Identify which cell holds the provided text, then report its (X, Y) central coordinate. 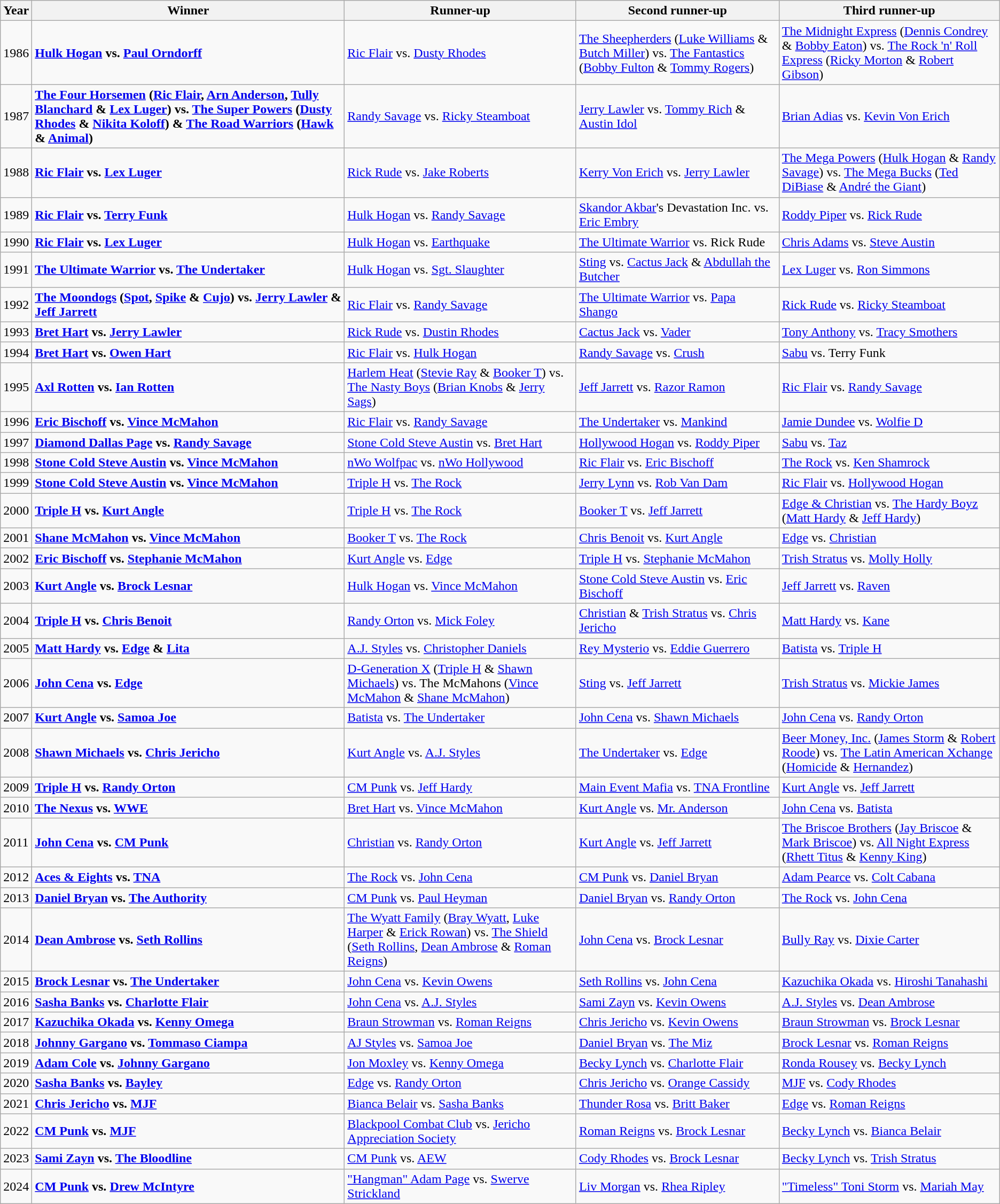
Edge vs. Randy Orton (460, 1083)
Adam Cole vs. Johnny Gargano (188, 1063)
1989 (16, 215)
Hulk Hogan vs. Earthquake (460, 242)
1999 (16, 483)
Sasha Banks vs. Charlotte Flair (188, 1002)
1990 (16, 242)
CM Punk vs. Paul Heyman (460, 897)
Blackpool Combat Club vs. Jericho Appreciation Society (460, 1131)
The Ultimate Warrior vs. Rick Rude (677, 242)
The Nexus vs. WWE (188, 807)
Batista vs. The Undertaker (460, 718)
Randy Savage vs. Ricky Steamboat (460, 116)
2004 (16, 621)
2009 (16, 787)
1996 (16, 422)
Chris Benoit vs. Kurt Angle (677, 538)
Jeff Jarrett vs. Razor Ramon (677, 387)
2021 (16, 1104)
CM Punk vs. AEW (460, 1159)
Eric Bischoff vs. Stephanie McMahon (188, 558)
2008 (16, 752)
Hulk Hogan vs. Paul Orndorff (188, 52)
1991 (16, 269)
Booker T vs. The Rock (460, 538)
Kazuchika Okada vs. Kenny Omega (188, 1022)
Harlem Heat (Stevie Ray & Booker T) vs. The Nasty Boys (Brian Knobs & Jerry Sags) (460, 387)
CM Punk vs. Jeff Hardy (460, 787)
Sami Zayn vs. Kevin Owens (677, 1002)
Chris Jericho vs. Orange Cassidy (677, 1083)
The Ultimate Warrior vs. Papa Shango (677, 305)
Chris Jericho vs. Kevin Owens (677, 1022)
CM Punk vs. Daniel Bryan (677, 877)
Edge vs. Christian (889, 538)
The Midnight Express (Dennis Condrey & Bobby Eaton) vs. The Rock 'n' Roll Express (Ricky Morton & Robert Gibson) (889, 52)
"Hangman" Adam Page vs. Swerve Strickland (460, 1186)
The Ultimate Warrior vs. The Undertaker (188, 269)
1992 (16, 305)
Jon Moxley vs. Kenny Omega (460, 1063)
Stone Cold Steve Austin vs. Eric Bischoff (677, 586)
Christian & Trish Stratus vs. Chris Jericho (677, 621)
Jerry Lawler vs. Tommy Rich & Austin Idol (677, 116)
John Cena vs. Brock Lesnar (677, 939)
The Undertaker vs. Edge (677, 752)
1988 (16, 173)
Cactus Jack vs. Vader (677, 332)
Ric Flair vs. Hollywood Hogan (889, 483)
Ric Flair vs. Terry Funk (188, 215)
Rick Rude vs. Ricky Steamboat (889, 305)
1997 (16, 442)
Shawn Michaels vs. Chris Jericho (188, 752)
John Cena vs. Shawn Michaels (677, 718)
Skandor Akbar's Devastation Inc. vs. Eric Embry (677, 215)
Seth Rollins vs. John Cena (677, 982)
Ric Flair vs. Eric Bischoff (677, 463)
The Moondogs (Spot, Spike & Cujo) vs. Jerry Lawler & Jeff Jarrett (188, 305)
John Cena vs. Edge (188, 683)
Main Event Mafia vs. TNA Frontline (677, 787)
1995 (16, 387)
Stone Cold Steve Austin vs. Bret Hart (460, 442)
Sting vs. Jeff Jarrett (677, 683)
Bret Hart vs. Jerry Lawler (188, 332)
Bully Ray vs. Dixie Carter (889, 939)
Winner (188, 11)
Edge vs. Roman Reigns (889, 1104)
The Mega Powers (Hulk Hogan & Randy Savage) vs. The Mega Bucks (Ted DiBiase & André the Giant) (889, 173)
Triple H vs. Kurt Angle (188, 511)
2005 (16, 648)
The Undertaker vs. Mankind (677, 422)
Kurt Angle vs. Edge (460, 558)
2001 (16, 538)
2016 (16, 1002)
Cody Rhodes vs. Brock Lesnar (677, 1159)
Runner-up (460, 11)
Randy Savage vs. Crush (677, 352)
Edge & Christian vs. The Hardy Boyz (Matt Hardy & Jeff Hardy) (889, 511)
Diamond Dallas Page vs. Randy Savage (188, 442)
Hollywood Hogan vs. Roddy Piper (677, 442)
Becky Lynch vs. Bianca Belair (889, 1131)
John Cena vs. CM Punk (188, 842)
Rey Mysterio vs. Eddie Guerrero (677, 648)
1998 (16, 463)
Braun Strowman vs. Brock Lesnar (889, 1022)
Rick Rude vs. Dustin Rhodes (460, 332)
Becky Lynch vs. Charlotte Flair (677, 1063)
Sabu vs. Taz (889, 442)
CM Punk vs. Drew McIntyre (188, 1186)
1994 (16, 352)
2003 (16, 586)
Dean Ambrose vs. Seth Rollins (188, 939)
2015 (16, 982)
Kerry Von Erich vs. Jerry Lawler (677, 173)
Aces & Eights vs. TNA (188, 877)
Kurt Angle vs. Samoa Joe (188, 718)
Becky Lynch vs. Trish Stratus (889, 1159)
Liv Morgan vs. Rhea Ripley (677, 1186)
1993 (16, 332)
Third runner-up (889, 11)
Triple H vs. Chris Benoit (188, 621)
1987 (16, 116)
Trish Stratus vs. Mickie James (889, 683)
The Wyatt Family (Bray Wyatt, Luke Harper & Erick Rowan) vs. The Shield (Seth Rollins, Dean Ambrose & Roman Reigns) (460, 939)
Brian Adias vs. Kevin Von Erich (889, 116)
Matt Hardy vs. Kane (889, 621)
2023 (16, 1159)
Year (16, 11)
Ric Flair vs. Hulk Hogan (460, 352)
Bret Hart vs. Vince McMahon (460, 807)
Chris Adams vs. Steve Austin (889, 242)
2000 (16, 511)
D-Generation X (Triple H & Shawn Michaels) vs. The McMahons (Vince McMahon & Shane McMahon) (460, 683)
Hulk Hogan vs. Randy Savage (460, 215)
nWo Wolfpac vs. nWo Hollywood (460, 463)
MJF vs. Cody Rhodes (889, 1083)
2020 (16, 1083)
2017 (16, 1022)
2002 (16, 558)
Sami Zayn vs. The Bloodline (188, 1159)
Axl Rotten vs. Ian Rotten (188, 387)
Jamie Dundee vs. Wolfie D (889, 422)
Shane McMahon vs. Vince McMahon (188, 538)
2011 (16, 842)
2010 (16, 807)
Sabu vs. Terry Funk (889, 352)
Batista vs. Triple H (889, 648)
CM Punk vs. MJF (188, 1131)
Chris Jericho vs. MJF (188, 1104)
Sting vs. Cactus Jack & Abdullah the Butcher (677, 269)
Ronda Rousey vs. Becky Lynch (889, 1063)
2022 (16, 1131)
"Timeless" Toni Storm vs. Mariah May (889, 1186)
Second runner-up (677, 11)
Kazuchika Okada vs. Hiroshi Tanahashi (889, 982)
The Briscoe Brothers (Jay Briscoe & Mark Briscoe) vs. All Night Express (Rhett Titus & Kenny King) (889, 842)
Kurt Angle vs. Brock Lesnar (188, 586)
2024 (16, 1186)
Kurt Angle vs. A.J. Styles (460, 752)
Jeff Jarrett vs. Raven (889, 586)
A.J. Styles vs. Dean Ambrose (889, 1002)
2006 (16, 683)
Roddy Piper vs. Rick Rude (889, 215)
Triple H vs. Stephanie McMahon (677, 558)
Triple H vs. Randy Orton (188, 787)
1986 (16, 52)
Hulk Hogan vs. Sgt. Slaughter (460, 269)
Ric Flair vs. Dusty Rhodes (460, 52)
2019 (16, 1063)
A.J. Styles vs. Christopher Daniels (460, 648)
Daniel Bryan vs. The Miz (677, 1043)
John Cena vs. Randy Orton (889, 718)
Johnny Gargano vs. Tommaso Ciampa (188, 1043)
Jerry Lynn vs. Rob Van Dam (677, 483)
Beer Money, Inc. (James Storm & Robert Roode) vs. The Latin American Xchange (Homicide & Hernandez) (889, 752)
Kurt Angle vs. Mr. Anderson (677, 807)
The Rock vs. Ken Shamrock (889, 463)
2012 (16, 877)
Sasha Banks vs. Bayley (188, 1083)
Tony Anthony vs. Tracy Smothers (889, 332)
Trish Stratus vs. Molly Holly (889, 558)
Daniel Bryan vs. The Authority (188, 897)
Braun Strowman vs. Roman Reigns (460, 1022)
Eric Bischoff vs. Vince McMahon (188, 422)
Bianca Belair vs. Sasha Banks (460, 1104)
Thunder Rosa vs. Britt Baker (677, 1104)
Roman Reigns vs. Brock Lesnar (677, 1131)
2014 (16, 939)
John Cena vs. A.J. Styles (460, 1002)
John Cena vs. Kevin Owens (460, 982)
John Cena vs. Batista (889, 807)
Brock Lesnar vs. The Undertaker (188, 982)
2007 (16, 718)
Brock Lesnar vs. Roman Reigns (889, 1043)
Lex Luger vs. Ron Simmons (889, 269)
2013 (16, 897)
Adam Pearce vs. Colt Cabana (889, 877)
Bret Hart vs. Owen Hart (188, 352)
Christian vs. Randy Orton (460, 842)
Daniel Bryan vs. Randy Orton (677, 897)
Hulk Hogan vs. Vince McMahon (460, 586)
AJ Styles vs. Samoa Joe (460, 1043)
2018 (16, 1043)
The Sheepherders (Luke Williams & Butch Miller) vs. The Fantastics (Bobby Fulton & Tommy Rogers) (677, 52)
Booker T vs. Jeff Jarrett (677, 511)
Matt Hardy vs. Edge & Lita (188, 648)
Rick Rude vs. Jake Roberts (460, 173)
Randy Orton vs. Mick Foley (460, 621)
